From the cell containing the given text, extract its center point as [x, y] coordinate. 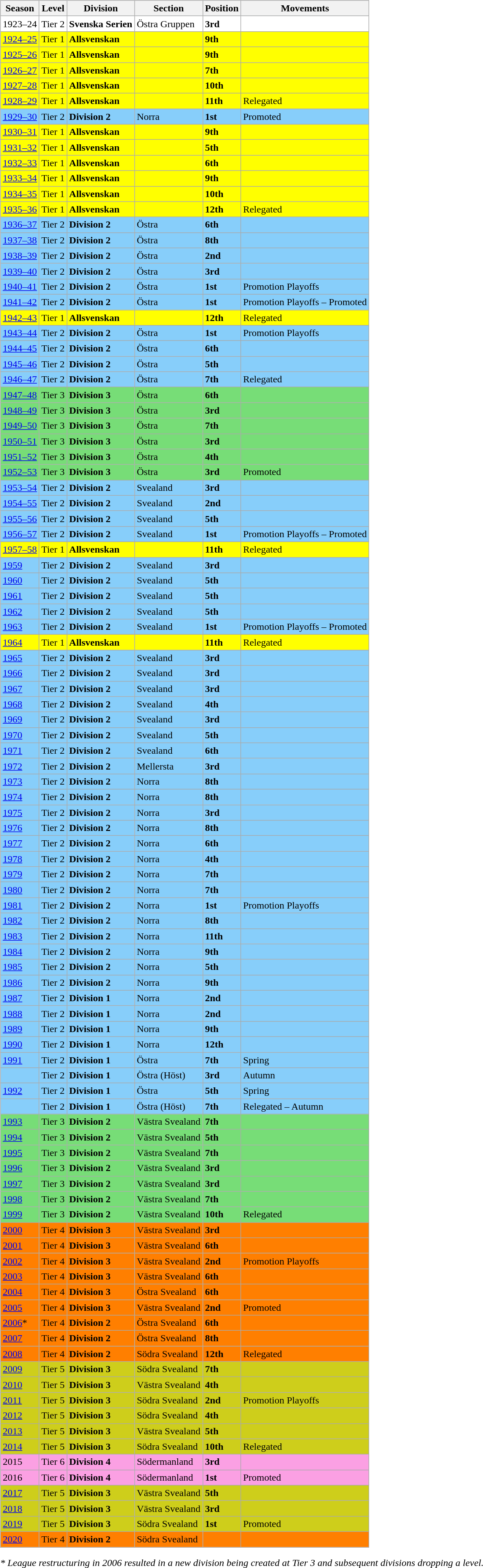
2009 [20, 1369]
1983 [20, 936]
2013 [20, 1431]
1974 [20, 797]
2003 [20, 1276]
1940–41 [20, 286]
1932–33 [20, 163]
2019 [20, 1524]
1959 [20, 565]
1998 [20, 1199]
1996 [20, 1168]
1933–34 [20, 178]
1939–40 [20, 271]
1989 [20, 1029]
1994 [20, 1137]
1978 [20, 859]
1935–36 [20, 209]
2010 [20, 1385]
1957–58 [20, 549]
2005 [20, 1307]
2011 [20, 1400]
1954–55 [20, 503]
Division [101, 8]
2018 [20, 1508]
1984 [20, 952]
1988 [20, 1013]
2015 [20, 1462]
1925–26 [20, 54]
1962 [20, 612]
1992 [20, 1091]
1955–56 [20, 518]
1953–54 [20, 488]
1951–52 [20, 457]
1948–49 [20, 410]
1968 [20, 704]
1982 [20, 921]
1976 [20, 828]
1956–57 [20, 534]
1941–42 [20, 302]
1979 [20, 874]
1944–45 [20, 349]
Östra Gruppen [169, 24]
2017 [20, 1493]
1981 [20, 905]
1986 [20, 982]
1960 [20, 581]
1926–27 [20, 70]
2000 [20, 1230]
1928–29 [20, 101]
1964 [20, 642]
2020 [20, 1539]
1961 [20, 596]
Autumn [305, 1076]
2012 [20, 1416]
1970 [20, 735]
1945–46 [20, 364]
1947–48 [20, 395]
2001 [20, 1245]
1934–35 [20, 194]
2006* [20, 1323]
1967 [20, 689]
1949–50 [20, 426]
Movements [305, 8]
Svenska Serien [101, 24]
1997 [20, 1184]
1977 [20, 844]
Mellersta [169, 766]
1930–31 [20, 132]
Level [53, 8]
2016 [20, 1477]
1923–24 [20, 24]
1929–30 [20, 117]
1927–28 [20, 86]
1993 [20, 1122]
1985 [20, 967]
1965 [20, 658]
1975 [20, 812]
1937–38 [20, 240]
Relegated – Autumn [305, 1106]
1924–25 [20, 39]
1991 [20, 1060]
2014 [20, 1447]
1943–44 [20, 333]
1942–43 [20, 317]
1990 [20, 1044]
1966 [20, 673]
1963 [20, 627]
1999 [20, 1214]
2007 [20, 1338]
1980 [20, 890]
1971 [20, 750]
1931–32 [20, 147]
1987 [20, 998]
1952–53 [20, 472]
1972 [20, 766]
1950–51 [20, 441]
Position [222, 8]
1995 [20, 1153]
2002 [20, 1261]
2004 [20, 1292]
1938–39 [20, 256]
1936–37 [20, 225]
2008 [20, 1354]
1973 [20, 781]
Section [169, 8]
1946–47 [20, 380]
Season [20, 8]
1969 [20, 720]
